For the text-containing cell, return its midpoint in (X, Y) coordinate format. 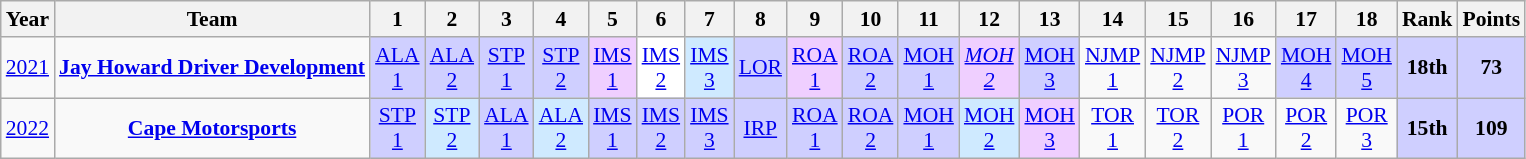
Year (28, 19)
MOH4 (1306, 68)
9 (815, 19)
3 (506, 19)
2022 (28, 128)
13 (1050, 19)
IRP (760, 128)
12 (990, 19)
73 (1491, 68)
1 (397, 19)
POR3 (1366, 128)
7 (710, 19)
NJMP2 (1178, 68)
Cape Motorsports (212, 128)
Rank (1428, 19)
17 (1306, 19)
2021 (28, 68)
Team (212, 19)
TOR1 (1112, 128)
Points (1491, 19)
POR2 (1306, 128)
4 (561, 19)
10 (871, 19)
Jay Howard Driver Development (212, 68)
TOR2 (1178, 128)
5 (612, 19)
8 (760, 19)
16 (1244, 19)
LOR (760, 68)
POR1 (1244, 128)
6 (662, 19)
18 (1366, 19)
11 (928, 19)
15 (1178, 19)
109 (1491, 128)
NJMP1 (1112, 68)
14 (1112, 19)
MOH5 (1366, 68)
15th (1428, 128)
2 (452, 19)
NJMP3 (1244, 68)
18th (1428, 68)
